Find where the given text appears and provide that cell's center as (X, Y) coordinate. 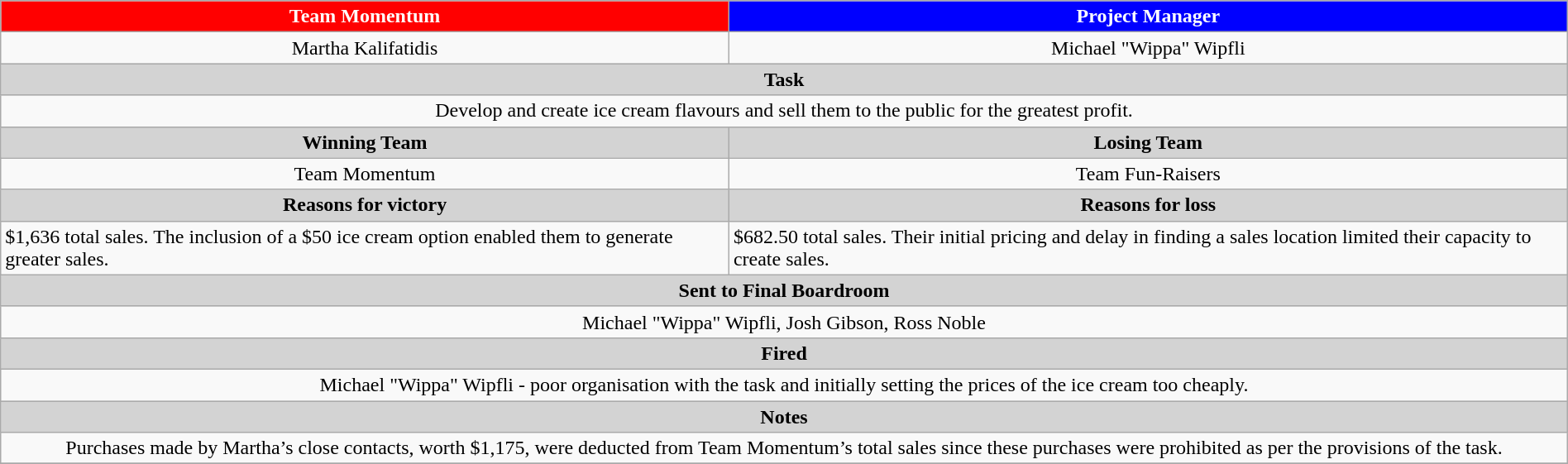
Michael "Wippa" Wipfli, Josh Gibson, Ross Noble (784, 322)
Martha Kalifatidis (366, 48)
Project Manager (1148, 17)
$1,636 total sales. The inclusion of a $50 ice cream option enabled them to generate greater sales. (366, 248)
Notes (784, 416)
Fired (784, 353)
Sent to Final Boardroom (784, 290)
Michael "Wippa" Wipfli (1148, 48)
Winning Team (366, 142)
Team Fun-Raisers (1148, 174)
Develop and create ice cream flavours and sell them to the public for the greatest profit. (784, 111)
$682.50 total sales. Their initial pricing and delay in finding a sales location limited their capacity to create sales. (1148, 248)
Task (784, 79)
Reasons for loss (1148, 205)
Reasons for victory (366, 205)
Michael "Wippa" Wipfli - poor organisation with the task and initially setting the prices of the ice cream too cheaply. (784, 385)
Losing Team (1148, 142)
